Find where the given text appears and provide that cell's center as [x, y] coordinate. 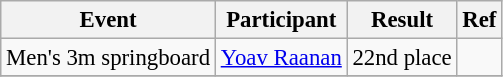
Yoav Raanan [281, 58]
Ref [480, 20]
Participant [281, 20]
Men's 3m springboard [108, 58]
Result [402, 20]
Event [108, 20]
22nd place [402, 58]
